Extract the (x, y) coordinate from the center of the cell holding the provided text.  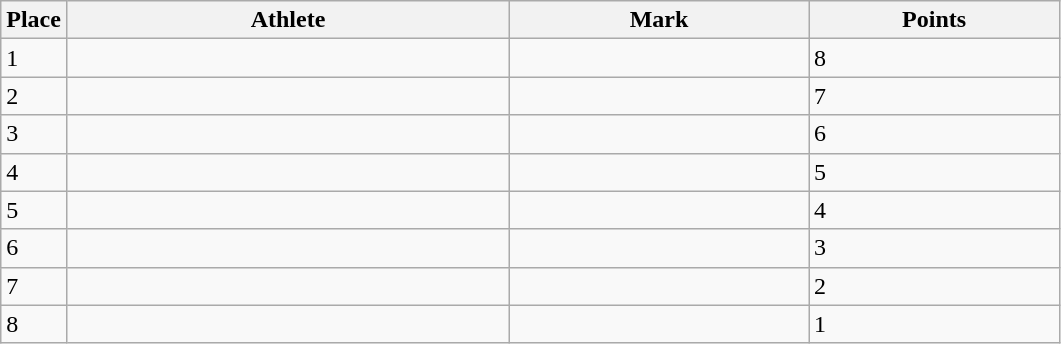
Place (34, 20)
Mark (660, 20)
Athlete (288, 20)
Points (934, 20)
